Find where the given text appears and provide that cell's center as [X, Y] coordinate. 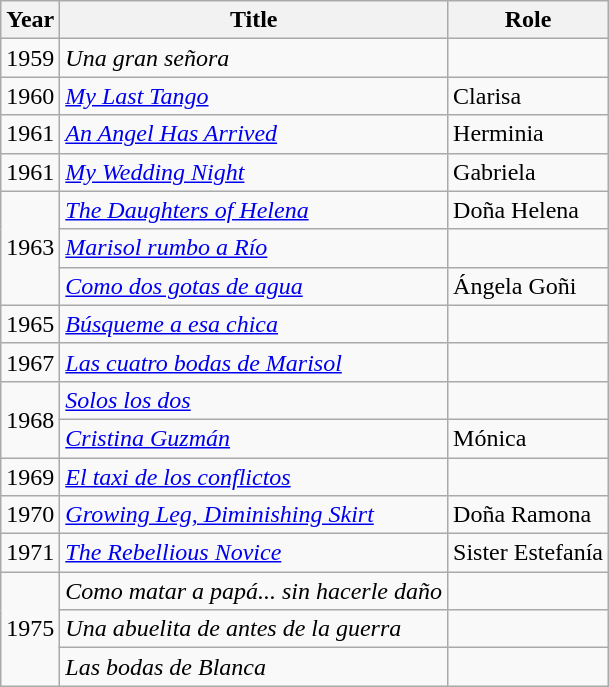
The Rebellious Novice [254, 553]
Clarisa [528, 96]
1969 [30, 477]
Como matar a papá... sin hacerle daño [254, 591]
Sister Estefanía [528, 553]
My Last Tango [254, 96]
Una gran señora [254, 58]
1959 [30, 58]
Solos los dos [254, 400]
Las bodas de Blanca [254, 667]
My Wedding Night [254, 172]
Ángela Goñi [528, 286]
Year [30, 20]
El taxi de los conflictos [254, 477]
1968 [30, 419]
Role [528, 20]
Gabriela [528, 172]
Cristina Guzmán [254, 438]
Herminia [528, 134]
Una abuelita de antes de la guerra [254, 629]
1965 [30, 324]
An Angel Has Arrived [254, 134]
1971 [30, 553]
1963 [30, 248]
Como dos gotas de agua [254, 286]
Title [254, 20]
Mónica [528, 438]
Growing Leg, Diminishing Skirt [254, 515]
Doña Helena [528, 210]
1967 [30, 362]
1975 [30, 629]
1960 [30, 96]
Doña Ramona [528, 515]
Búsqueme a esa chica [254, 324]
Las cuatro bodas de Marisol [254, 362]
Marisol rumbo a Río [254, 248]
The Daughters of Helena [254, 210]
1970 [30, 515]
